Search for the cell housing the specified text and yield its [x, y] center coordinate. 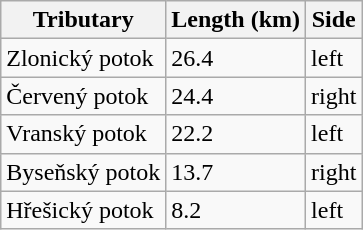
Vranský potok [84, 134]
26.4 [236, 58]
Hřešický potok [84, 210]
Side [334, 20]
8.2 [236, 210]
Length (km) [236, 20]
22.2 [236, 134]
Zlonický potok [84, 58]
Červený potok [84, 96]
Tributary [84, 20]
24.4 [236, 96]
Byseňský potok [84, 172]
13.7 [236, 172]
